Locate the cell with the specified text and output its (X, Y) center coordinate. 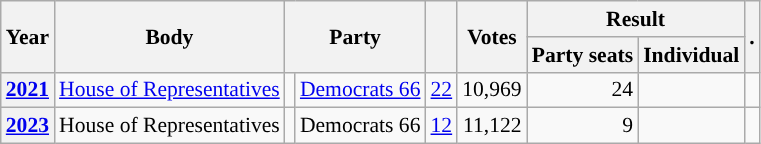
9 (582, 126)
12 (442, 126)
Party seats (582, 55)
Votes (492, 36)
Year (28, 36)
2023 (28, 126)
11,122 (492, 126)
22 (442, 90)
24 (582, 90)
Party (356, 36)
2021 (28, 90)
Body (170, 36)
. (752, 36)
Result (636, 19)
Individual (691, 55)
10,969 (492, 90)
